Provide the (X, Y) coordinate of the cell's center where the given text is located.  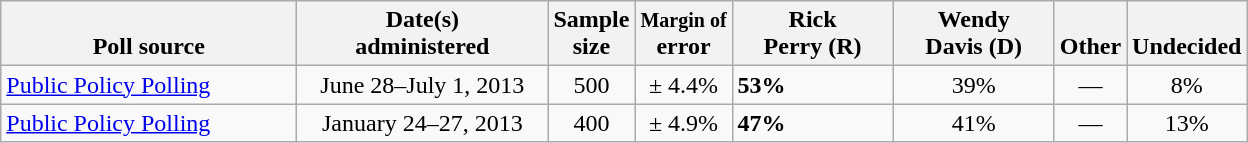
Other (1090, 34)
Poll source (149, 34)
8% (1187, 85)
39% (974, 85)
13% (1187, 123)
Undecided (1187, 34)
41% (974, 123)
Samplesize (592, 34)
47% (812, 123)
53% (812, 85)
January 24–27, 2013 (422, 123)
WendyDavis (D) (974, 34)
Margin oferror (684, 34)
June 28–July 1, 2013 (422, 85)
400 (592, 123)
RickPerry (R) (812, 34)
± 4.9% (684, 123)
± 4.4% (684, 85)
Date(s)administered (422, 34)
500 (592, 85)
